From the cell containing the given text, extract its center point as (x, y) coordinate. 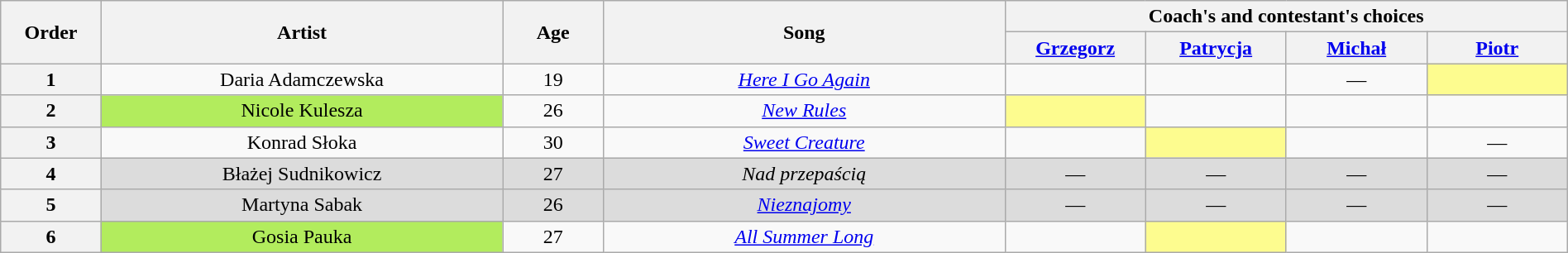
Nieznajomy (804, 205)
30 (552, 142)
Sweet Creature (804, 142)
Gosia Pauka (302, 236)
Nad przepaścią (804, 174)
Michał (1356, 48)
2 (51, 111)
Age (552, 32)
19 (552, 79)
Coach's and contestant's choices (1286, 17)
Daria Adamczewska (302, 79)
Grzegorz (1075, 48)
6 (51, 236)
3 (51, 142)
Martyna Sabak (302, 205)
5 (51, 205)
Nicole Kulesza (302, 111)
Here I Go Again (804, 79)
New Rules (804, 111)
Artist (302, 32)
Patrycja (1216, 48)
All Summer Long (804, 236)
Konrad Słoka (302, 142)
Piotr (1497, 48)
Order (51, 32)
4 (51, 174)
Błażej Sudnikowicz (302, 174)
1 (51, 79)
Song (804, 32)
